Locate the cell with the specified text and output its [x, y] center coordinate. 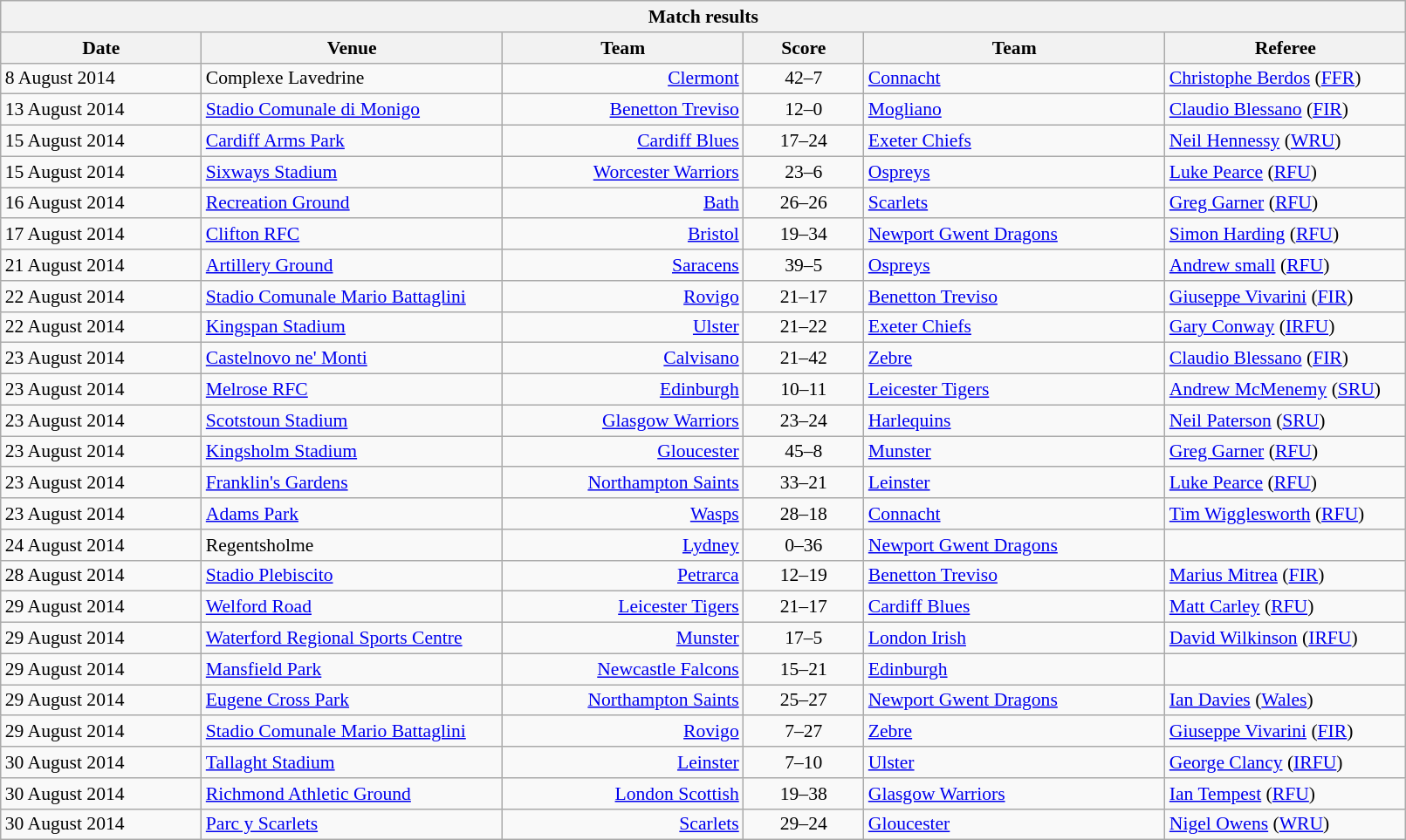
Worcester Warriors [623, 172]
Eugene Cross Park [353, 700]
Cardiff Arms Park [353, 141]
Marius Mitrea (FIR) [1286, 576]
Simon Harding (RFU) [1286, 235]
London Scottish [623, 794]
26–26 [804, 203]
8 August 2014 [101, 79]
17–5 [804, 639]
Scotstoun Stadium [353, 420]
Harlequins [1014, 420]
Bath [623, 203]
28–18 [804, 514]
21–42 [804, 359]
Saracens [623, 265]
Waterford Regional Sports Centre [353, 639]
25–27 [804, 700]
21 August 2014 [101, 265]
45–8 [804, 452]
Clifton RFC [353, 235]
Matt Carley (RFU) [1286, 607]
Richmond Athletic Ground [353, 794]
Regentsholme [353, 545]
Stadio Comunale di Monigo [353, 110]
Wasps [623, 514]
Lydney [623, 545]
19–38 [804, 794]
Date [101, 48]
Kingspan Stadium [353, 327]
Artillery Ground [353, 265]
10–11 [804, 390]
7–10 [804, 762]
21–22 [804, 327]
Neil Paterson (SRU) [1286, 420]
29–24 [804, 824]
Welford Road [353, 607]
15–21 [804, 669]
23–6 [804, 172]
David Wilkinson (IRFU) [1286, 639]
13 August 2014 [101, 110]
12–0 [804, 110]
28 August 2014 [101, 576]
Clermont [623, 79]
Match results [703, 17]
42–7 [804, 79]
Christophe Berdos (FFR) [1286, 79]
19–34 [804, 235]
Tim Wigglesworth (RFU) [1286, 514]
Ian Davies (Wales) [1286, 700]
23–24 [804, 420]
Andrew McMenemy (SRU) [1286, 390]
Complexe Lavedrine [353, 79]
17–24 [804, 141]
Tallaght Stadium [353, 762]
0–36 [804, 545]
7–27 [804, 732]
Petrarca [623, 576]
16 August 2014 [101, 203]
Calvisano [623, 359]
Andrew small (RFU) [1286, 265]
33–21 [804, 483]
Bristol [623, 235]
24 August 2014 [101, 545]
Franklin's Gardens [353, 483]
12–19 [804, 576]
Mansfield Park [353, 669]
Ian Tempest (RFU) [1286, 794]
Parc y Scarlets [353, 824]
Stadio Plebiscito [353, 576]
Nigel Owens (WRU) [1286, 824]
Neil Hennessy (WRU) [1286, 141]
Gary Conway (IRFU) [1286, 327]
George Clancy (IRFU) [1286, 762]
Referee [1286, 48]
Melrose RFC [353, 390]
Newcastle Falcons [623, 669]
39–5 [804, 265]
Castelnovo ne' Monti [353, 359]
Mogliano [1014, 110]
17 August 2014 [101, 235]
Score [804, 48]
Adams Park [353, 514]
Kingsholm Stadium [353, 452]
Venue [353, 48]
Recreation Ground [353, 203]
London Irish [1014, 639]
Sixways Stadium [353, 172]
